Output the (x, y) coordinate of the center of the cell containing the given text.  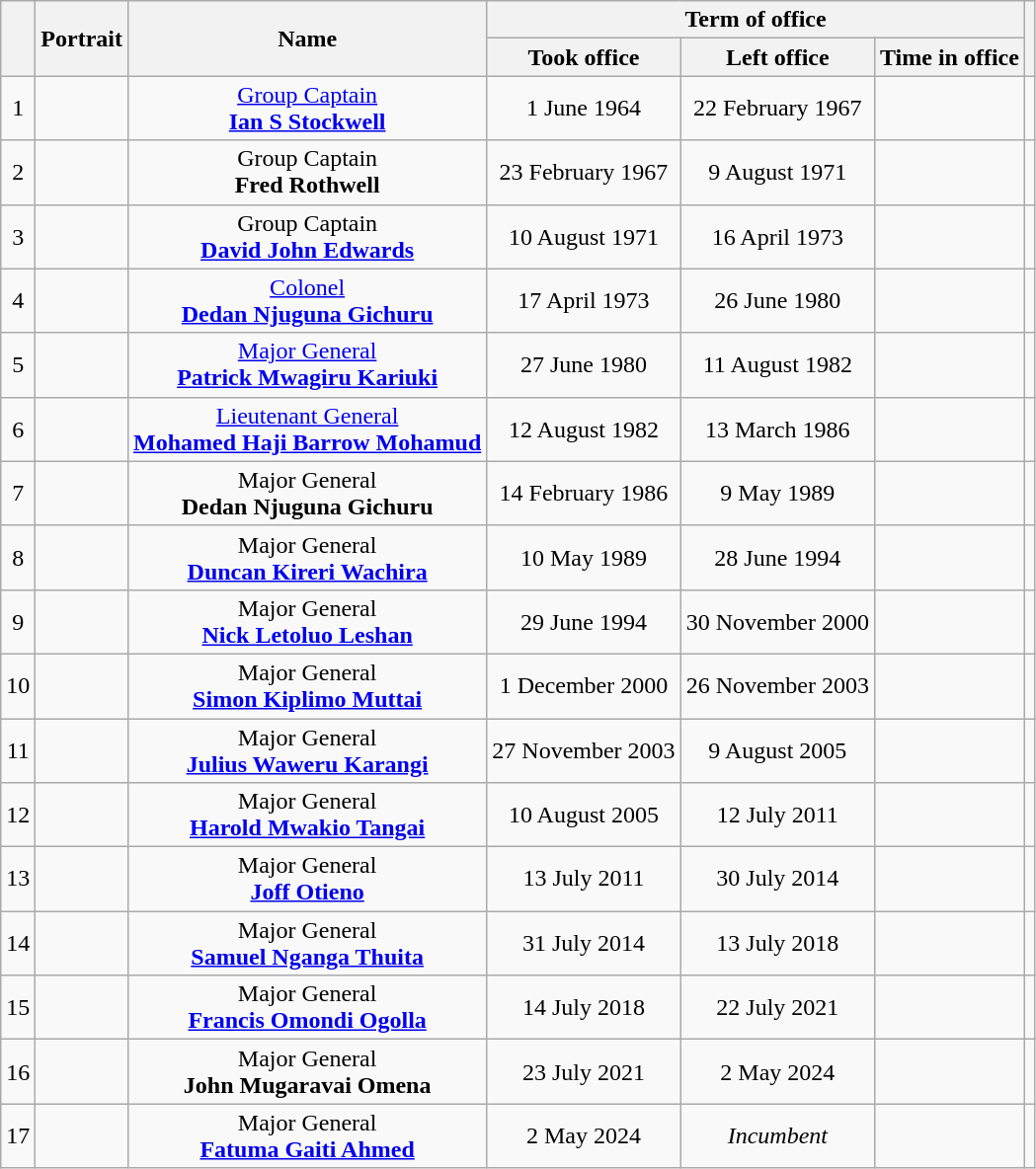
28 June 1994 (777, 557)
14 February 1986 (584, 494)
1 (18, 109)
Left office (777, 57)
13 March 1986 (777, 429)
27 November 2003 (584, 750)
2 (18, 172)
9 May 1989 (777, 494)
Major GeneralSamuel Nganga Thuita (306, 944)
16 (18, 1072)
Major GeneralJoff Otieno (306, 879)
15 (18, 1007)
Group CaptainIan S Stockwell (306, 109)
Major GeneralJulius Waweru Karangi (306, 750)
16 April 1973 (777, 237)
Major GeneralDuncan Kireri Wachira (306, 557)
Major GeneralPatrick Mwagiru Kariuki (306, 365)
13 (18, 879)
26 June 1980 (777, 300)
13 July 2011 (584, 879)
Major GeneralNick Letoluo Leshan (306, 622)
22 July 2021 (777, 1007)
Major GeneralFrancis Omondi Ogolla (306, 1007)
12 July 2011 (777, 816)
10 August 2005 (584, 816)
9 (18, 622)
22 February 1967 (777, 109)
4 (18, 300)
7 (18, 494)
14 July 2018 (584, 1007)
Major GeneralHarold Mwakio Tangai (306, 816)
6 (18, 429)
Major GeneralDedan Njuguna Gichuru (306, 494)
Major GeneralJohn Mugaravai Omena (306, 1072)
Incumbent (777, 1135)
Major GeneralFatuma Gaiti Ahmed (306, 1135)
30 November 2000 (777, 622)
17 April 1973 (584, 300)
Time in office (949, 57)
3 (18, 237)
8 (18, 557)
29 June 1994 (584, 622)
9 August 1971 (777, 172)
ColonelDedan Njuguna Gichuru (306, 300)
1 June 1964 (584, 109)
5 (18, 365)
31 July 2014 (584, 944)
12 (18, 816)
10 (18, 685)
27 June 1980 (584, 365)
11 August 1982 (777, 365)
Major GeneralSimon Kiplimo Muttai (306, 685)
13 July 2018 (777, 944)
Took office (584, 57)
9 August 2005 (777, 750)
Group CaptainDavid John Edwards (306, 237)
10 May 1989 (584, 557)
Lieutenant GeneralMohamed Haji Barrow Mohamud (306, 429)
30 July 2014 (777, 879)
26 November 2003 (777, 685)
Term of office (757, 20)
1 December 2000 (584, 685)
23 February 1967 (584, 172)
10 August 1971 (584, 237)
Group CaptainFred Rothwell (306, 172)
Portrait (82, 39)
17 (18, 1135)
11 (18, 750)
12 August 1982 (584, 429)
14 (18, 944)
23 July 2021 (584, 1072)
Name (306, 39)
